Output the [X, Y] coordinate of the center of the cell containing the given text.  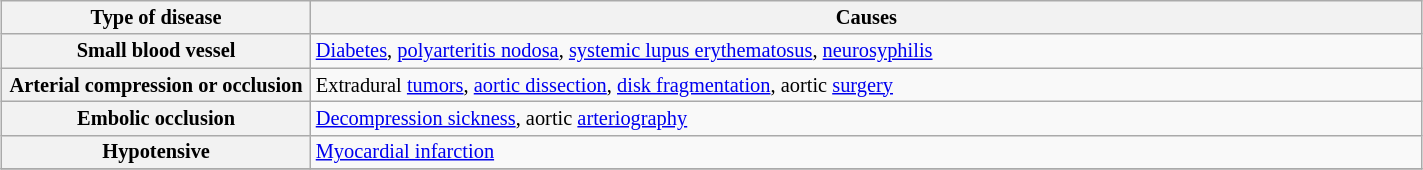
Hypotensive [156, 152]
Diabetes, polyarteritis nodosa, systemic lupus erythematosus, neurosyphilis [866, 51]
Decompression sickness, aortic arteriography [866, 118]
Extradural tumors, aortic dissection, disk fragmentation, aortic surgery [866, 85]
Causes [866, 17]
Small blood vessel [156, 51]
Embolic occlusion [156, 118]
Myocardial infarction [866, 152]
Type of disease [156, 17]
Arterial compression or occlusion [156, 85]
